Provide the (X, Y) coordinate of the cell's center where the given text is located.  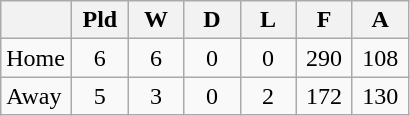
5 (100, 96)
3 (156, 96)
2 (268, 96)
D (212, 20)
172 (324, 96)
F (324, 20)
130 (380, 96)
W (156, 20)
Home (36, 58)
Pld (100, 20)
L (268, 20)
108 (380, 58)
A (380, 20)
Away (36, 96)
290 (324, 58)
